Capture the cell that displays the provided text and extract its [X, Y] central coordinate. 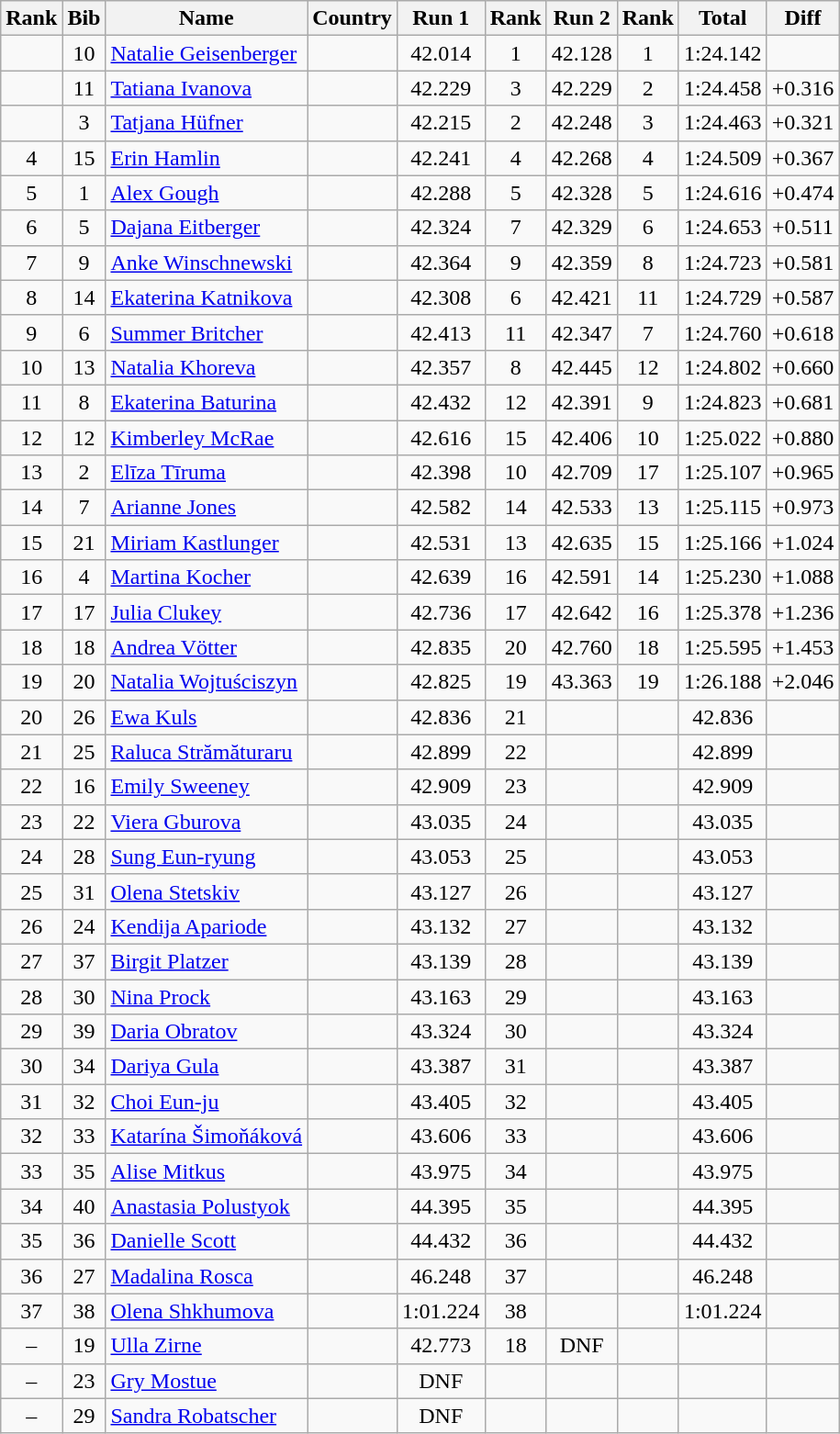
Miriam Kastlunger [207, 543]
Country [353, 18]
Viera Gburova [207, 822]
Danielle Scott [207, 1241]
42.248 [582, 123]
+1.024 [802, 543]
Run 1 [441, 18]
Tatiana Ivanova [207, 88]
Anke Winschnewski [207, 263]
1:24.142 [722, 53]
Emily Sweeney [207, 787]
+0.316 [802, 88]
42.324 [441, 228]
1:24.653 [722, 228]
42.616 [441, 438]
Natalia Khoreva [207, 367]
42.736 [441, 612]
1:24.760 [722, 332]
42.308 [441, 297]
1:24.823 [722, 402]
Daria Obratov [207, 1032]
Natalie Geisenberger [207, 53]
+0.321 [802, 123]
Arianne Jones [207, 508]
1:25.378 [722, 612]
Sung Eun-ryung [207, 857]
42.347 [582, 332]
42.642 [582, 612]
+1.453 [802, 647]
1:24.458 [722, 88]
42.215 [441, 123]
1:24.509 [722, 158]
Nina Prock [207, 996]
Dariya Gula [207, 1067]
+0.973 [802, 508]
42.357 [441, 367]
1:24.802 [722, 367]
42.825 [441, 682]
Alex Gough [207, 193]
+1.088 [802, 577]
+0.367 [802, 158]
Erin Hamlin [207, 158]
42.533 [582, 508]
42.773 [441, 1346]
Name [207, 18]
1:24.723 [722, 263]
43.363 [582, 682]
42.241 [441, 158]
42.432 [441, 402]
1:25.022 [722, 438]
Dajana Eitberger [207, 228]
Summer Britcher [207, 332]
+0.618 [802, 332]
Kimberley McRae [207, 438]
Elīza Tīruma [207, 473]
42.531 [441, 543]
Madalina Rosca [207, 1276]
Kendija Apariode [207, 926]
42.406 [582, 438]
42.328 [582, 193]
42.835 [441, 647]
+0.880 [802, 438]
+0.681 [802, 402]
+1.236 [802, 612]
+0.511 [802, 228]
Ulla Zirne [207, 1346]
42.391 [582, 402]
Anastasia Polustyok [207, 1206]
Choi Eun-ju [207, 1102]
42.359 [582, 263]
1:24.616 [722, 193]
1:25.166 [722, 543]
Birgit Platzer [207, 961]
Ekaterina Katnikova [207, 297]
1:24.463 [722, 123]
42.398 [441, 473]
+0.587 [802, 297]
42.128 [582, 53]
Total [722, 18]
+0.581 [802, 263]
Ekaterina Baturina [207, 402]
Sandra Robatscher [207, 1416]
42.413 [441, 332]
42.329 [582, 228]
1:25.107 [722, 473]
Katarína Šimoňáková [207, 1137]
Ewa Kuls [207, 717]
42.288 [441, 193]
42.760 [582, 647]
Run 2 [582, 18]
1:26.188 [722, 682]
Alise Mitkus [207, 1171]
42.709 [582, 473]
+0.660 [802, 367]
42.421 [582, 297]
+2.046 [802, 682]
Olena Stetskiv [207, 891]
Natalia Wojtuściszyn [207, 682]
Tatjana Hüfner [207, 123]
Martina Kocher [207, 577]
Bib [84, 18]
42.582 [441, 508]
Gry Mostue [207, 1381]
Julia Clukey [207, 612]
42.635 [582, 543]
42.014 [441, 53]
Olena Shkhumova [207, 1311]
1:25.230 [722, 577]
Andrea Vötter [207, 647]
42.591 [582, 577]
Raluca Strămăturaru [207, 752]
1:25.595 [722, 647]
42.364 [441, 263]
1:24.729 [722, 297]
40 [84, 1206]
39 [84, 1032]
1:25.115 [722, 508]
+0.965 [802, 473]
42.268 [582, 158]
Diff [802, 18]
42.445 [582, 367]
+0.474 [802, 193]
42.639 [441, 577]
